Search for the cell housing the specified text and yield its (x, y) center coordinate. 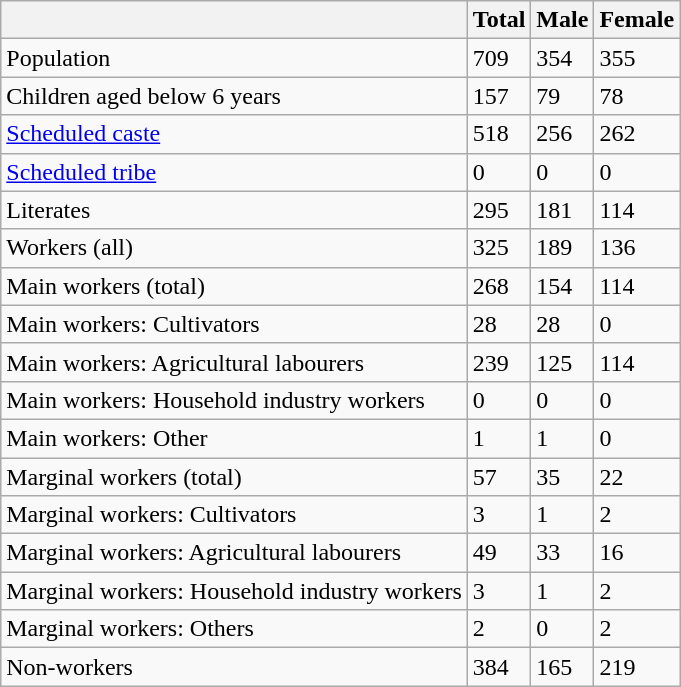
354 (562, 58)
256 (562, 134)
22 (637, 477)
Marginal workers: Household industry workers (234, 591)
57 (499, 477)
295 (499, 210)
16 (637, 553)
Main workers: Household industry workers (234, 400)
Male (562, 20)
Main workers: Agricultural labourers (234, 362)
49 (499, 553)
Workers (all) (234, 248)
35 (562, 477)
Marginal workers: Others (234, 629)
355 (637, 58)
Population (234, 58)
125 (562, 362)
219 (637, 667)
136 (637, 248)
325 (499, 248)
79 (562, 96)
165 (562, 667)
Main workers: Other (234, 438)
Female (637, 20)
157 (499, 96)
Scheduled caste (234, 134)
Main workers: Cultivators (234, 324)
Children aged below 6 years (234, 96)
268 (499, 286)
384 (499, 667)
181 (562, 210)
239 (499, 362)
Marginal workers: Cultivators (234, 515)
Main workers (total) (234, 286)
Total (499, 20)
Scheduled tribe (234, 172)
518 (499, 134)
189 (562, 248)
262 (637, 134)
Non-workers (234, 667)
78 (637, 96)
Literates (234, 210)
Marginal workers: Agricultural labourers (234, 553)
Marginal workers (total) (234, 477)
154 (562, 286)
33 (562, 553)
709 (499, 58)
